Output the [x, y] coordinate of the center of the cell containing the given text.  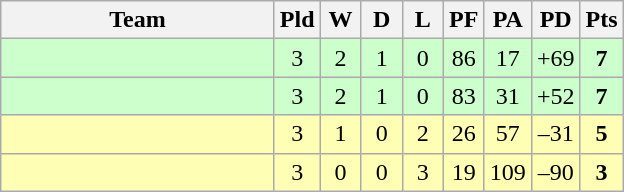
Pld [297, 20]
+69 [556, 58]
17 [508, 58]
W [340, 20]
86 [464, 58]
–90 [556, 172]
109 [508, 172]
PF [464, 20]
PD [556, 20]
Pts [602, 20]
57 [508, 134]
83 [464, 96]
+52 [556, 96]
L [422, 20]
D [382, 20]
5 [602, 134]
19 [464, 172]
Team [138, 20]
PA [508, 20]
–31 [556, 134]
26 [464, 134]
31 [508, 96]
